Determine the (X, Y) coordinate at the center of the cell enclosing the given text.  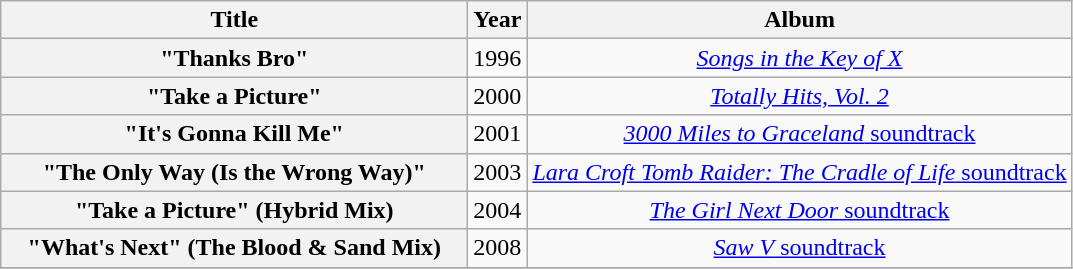
"It's Gonna Kill Me" (234, 134)
"Thanks Bro" (234, 58)
Year (498, 20)
2001 (498, 134)
"What's Next" (The Blood & Sand Mix) (234, 248)
"Take a Picture" (Hybrid Mix) (234, 210)
Title (234, 20)
Album (800, 20)
2003 (498, 172)
Totally Hits, Vol. 2 (800, 96)
Lara Croft Tomb Raider: The Cradle of Life soundtrack (800, 172)
The Girl Next Door soundtrack (800, 210)
1996 (498, 58)
2000 (498, 96)
Saw V soundtrack (800, 248)
2008 (498, 248)
3000 Miles to Graceland soundtrack (800, 134)
"Take a Picture" (234, 96)
"The Only Way (Is the Wrong Way)" (234, 172)
2004 (498, 210)
Songs in the Key of X (800, 58)
